For the text-containing cell, return its midpoint in (X, Y) coordinate format. 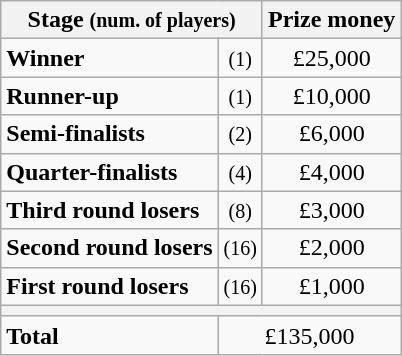
£3,000 (331, 210)
£6,000 (331, 134)
£25,000 (331, 58)
£10,000 (331, 96)
(8) (240, 210)
Prize money (331, 20)
Second round losers (110, 248)
£135,000 (310, 335)
Runner-up (110, 96)
£4,000 (331, 172)
Third round losers (110, 210)
(2) (240, 134)
(4) (240, 172)
First round losers (110, 286)
Quarter-finalists (110, 172)
Total (110, 335)
Stage (num. of players) (132, 20)
£1,000 (331, 286)
£2,000 (331, 248)
Semi-finalists (110, 134)
Winner (110, 58)
